Return the (X, Y) coordinate for the center point of the cell that contains the specified text.  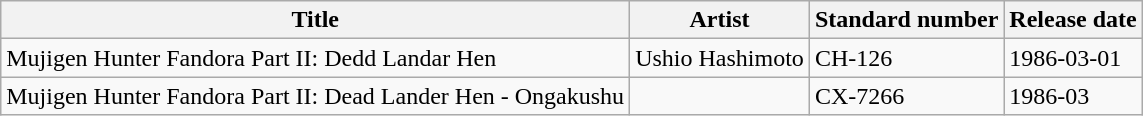
CH-126 (906, 58)
Artist (720, 20)
Mujigen Hunter Fandora Part II: Dead Lander Hen - Ongakushu (316, 96)
Standard number (906, 20)
1986-03 (1073, 96)
Mujigen Hunter Fandora Part II: Dedd Landar Hen (316, 58)
CX-7266 (906, 96)
Ushio Hashimoto (720, 58)
Release date (1073, 20)
Title (316, 20)
1986-03-01 (1073, 58)
